Detect which cell encompasses the target text, then output its (X, Y) center coordinate. 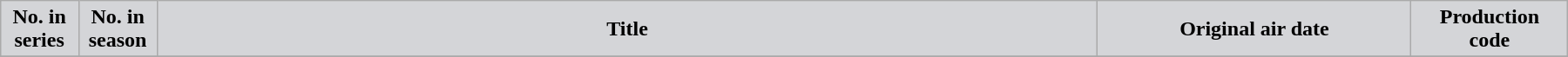
No. inseries (39, 29)
No. inseason (118, 29)
Original air date (1254, 29)
Productioncode (1490, 29)
Title (627, 29)
